Detect which cell encompasses the target text, then output its (x, y) center coordinate. 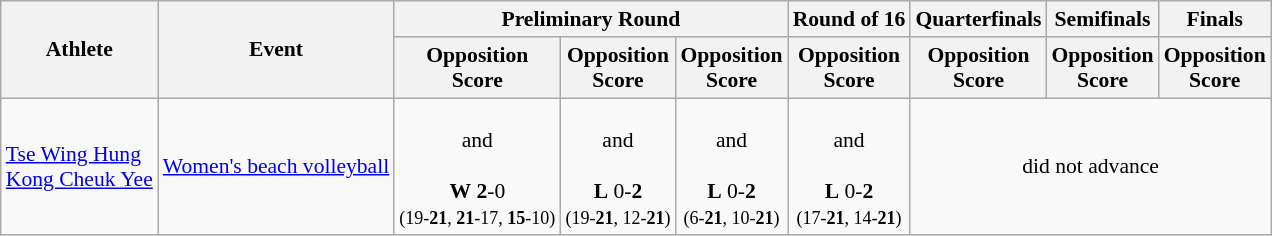
Athlete (80, 50)
andL 0-2(6-21, 10-21) (731, 167)
Semifinals (1103, 19)
andL 0-2(17-21, 14-21) (850, 167)
Round of 16 (850, 19)
andW 2-0(19-21, 21-17, 15-10) (477, 167)
Preliminary Round (590, 19)
Finals (1215, 19)
andL 0-2(19-21, 12-21) (618, 167)
Tse Wing Hung Kong Cheuk Yee (80, 167)
Quarterfinals (978, 19)
did not advance (1090, 167)
Event (276, 50)
Women's beach volleyball (276, 167)
